For the text-containing cell, return its midpoint in (X, Y) coordinate format. 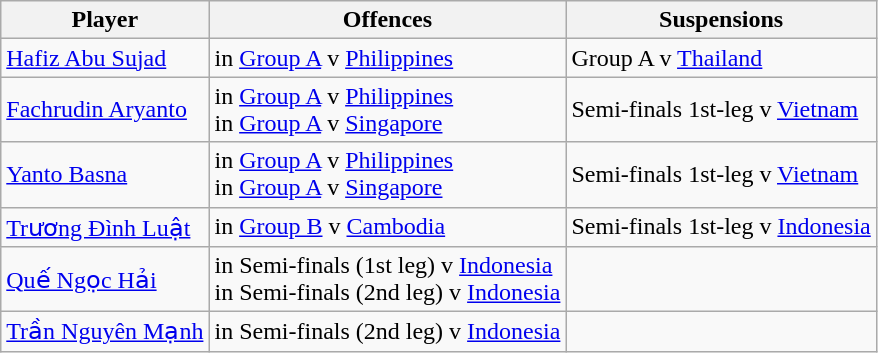
Fachrudin Aryanto (105, 110)
Trần Nguyên Mạnh (105, 332)
in Group B v Cambodia (388, 227)
Yanto Basna (105, 174)
Offences (388, 20)
Trương Đình Luật (105, 227)
in Semi-finals (1st leg) v Indonesia in Semi-finals (2nd leg) v Indonesia (388, 280)
Semi-finals 1st-leg v Indonesia (721, 227)
Hafiz Abu Sujad (105, 58)
Quế Ngọc Hải (105, 280)
Suspensions (721, 20)
in Semi-finals (2nd leg) v Indonesia (388, 332)
Group A v Thailand (721, 58)
Player (105, 20)
in Group A v Philippines (388, 58)
